Detect which cell encompasses the target text, then output its (X, Y) center coordinate. 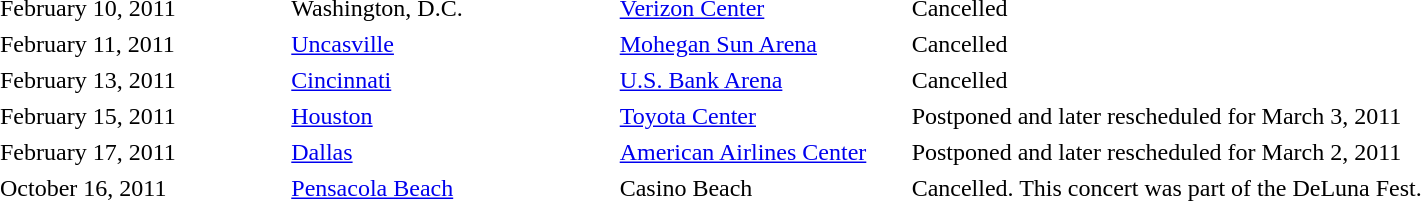
Uncasville (450, 44)
Cincinnati (450, 80)
American Airlines Center (762, 152)
Houston (450, 116)
U.S. Bank Arena (762, 80)
Toyota Center (762, 116)
Mohegan Sun Arena (762, 44)
Dallas (450, 152)
